For the text-containing cell, return its midpoint in (X, Y) coordinate format. 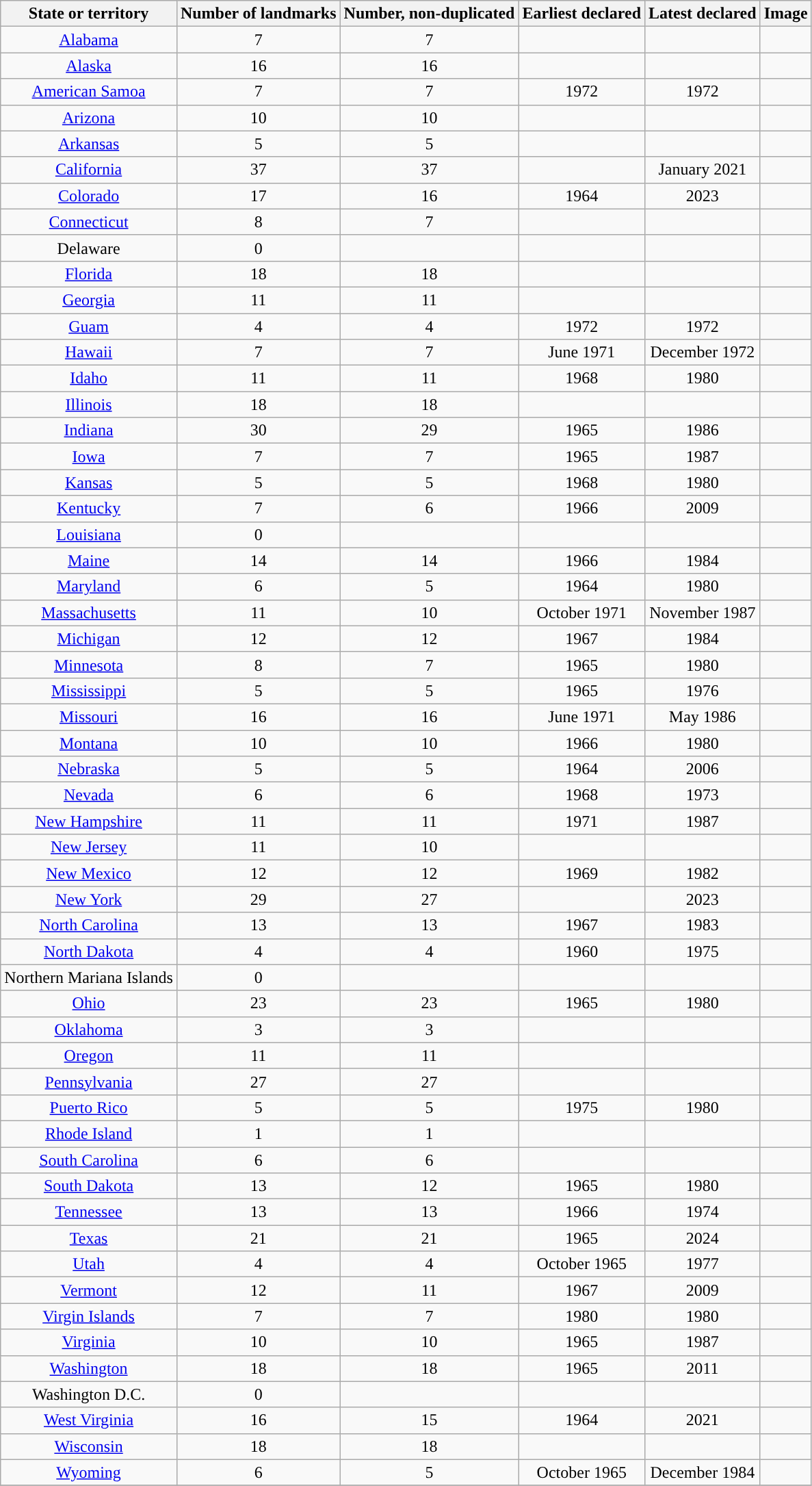
1982 (703, 873)
New Mexico (89, 873)
2021 (703, 1420)
Texas (89, 1238)
Michigan (89, 639)
January 2021 (703, 170)
Maryland (89, 587)
Guam (89, 326)
1976 (703, 691)
Image (785, 14)
North Dakota (89, 951)
Indiana (89, 431)
Number of landmarks (259, 14)
Oregon (89, 1055)
December 1984 (703, 1472)
California (89, 170)
1974 (703, 1212)
Nebraska (89, 769)
Wyoming (89, 1472)
Oklahoma (89, 1029)
15 (430, 1420)
Minnesota (89, 665)
Alaska (89, 66)
Montana (89, 743)
1983 (703, 925)
State or territory (89, 14)
South Dakota (89, 1186)
November 1987 (703, 613)
Puerto Rico (89, 1107)
Hawaii (89, 353)
1960 (581, 951)
Tennessee (89, 1212)
Virginia (89, 1342)
May 1986 (703, 717)
American Samoa (89, 92)
1973 (703, 795)
West Virginia (89, 1420)
Pennsylvania (89, 1081)
Earliest declared (581, 14)
South Carolina (89, 1160)
North Carolina (89, 925)
Idaho (89, 379)
2011 (703, 1368)
1969 (581, 873)
Colorado (89, 196)
1977 (703, 1264)
New Jersey (89, 847)
17 (259, 196)
Iowa (89, 457)
Florida (89, 274)
Alabama (89, 40)
Maine (89, 561)
Illinois (89, 405)
Washington (89, 1368)
Northern Mariana Islands (89, 977)
1986 (703, 431)
New York (89, 899)
Arizona (89, 118)
Arkansas (89, 144)
Mississippi (89, 691)
Massachusetts (89, 613)
Georgia (89, 300)
Virgin Islands (89, 1316)
Utah (89, 1264)
Ohio (89, 1003)
Louisiana (89, 535)
Delaware (89, 248)
Rhode Island (89, 1133)
1971 (581, 821)
Connecticut (89, 222)
Number, non-duplicated (430, 14)
Vermont (89, 1290)
Wisconsin (89, 1446)
2024 (703, 1238)
New Hampshire (89, 821)
30 (259, 431)
Kansas (89, 483)
Latest declared (703, 14)
Washington D.C. (89, 1394)
December 1972 (703, 353)
2006 (703, 769)
Nevada (89, 795)
Kentucky (89, 509)
October 1971 (581, 613)
Missouri (89, 717)
